Identify which cell holds the provided text, then report its [X, Y] central coordinate. 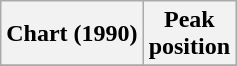
Chart (1990) [72, 34]
Peakposition [189, 34]
